Locate the cell with the specified text and output its (X, Y) center coordinate. 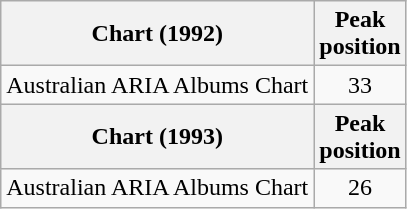
26 (360, 188)
Chart (1993) (158, 136)
33 (360, 85)
Chart (1992) (158, 34)
